From the cell containing the given text, extract its center point as [X, Y] coordinate. 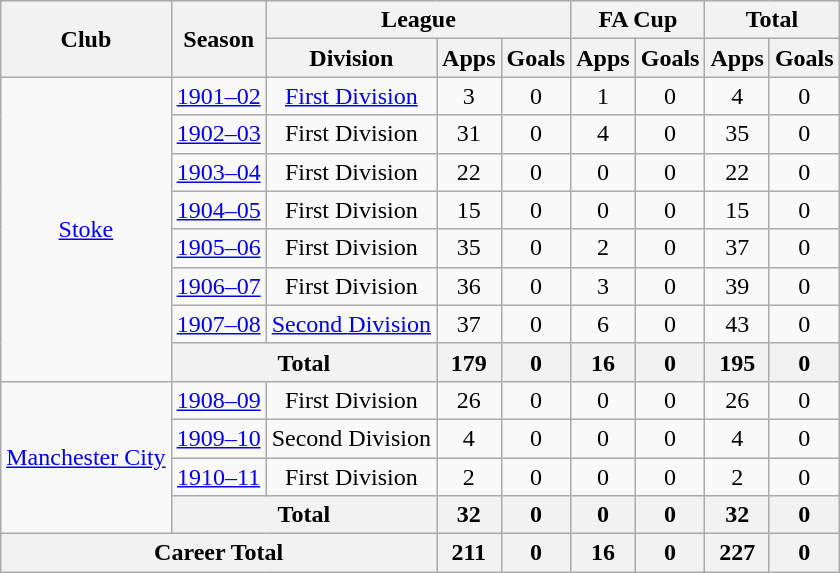
1906–07 [218, 286]
43 [737, 324]
League [418, 20]
Season [218, 39]
1904–05 [218, 210]
195 [737, 362]
FA Cup [638, 20]
Stoke [86, 229]
1909–10 [218, 438]
6 [603, 324]
1901–02 [218, 96]
39 [737, 286]
1902–03 [218, 134]
Career Total [219, 553]
Division [351, 58]
Manchester City [86, 457]
31 [469, 134]
Club [86, 39]
1908–09 [218, 400]
1903–04 [218, 172]
1905–06 [218, 248]
179 [469, 362]
1910–11 [218, 477]
211 [469, 553]
36 [469, 286]
1 [603, 96]
1907–08 [218, 324]
227 [737, 553]
